Search for the cell housing the specified text and yield its (X, Y) center coordinate. 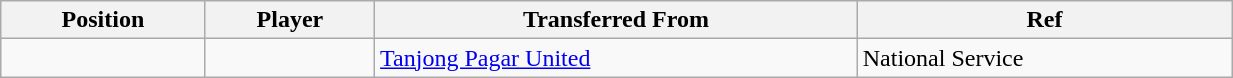
Player (290, 20)
National Service (1044, 58)
Position (103, 20)
Transferred From (616, 20)
Ref (1044, 20)
Tanjong Pagar United (616, 58)
